Detect which cell encompasses the target text, then output its (x, y) center coordinate. 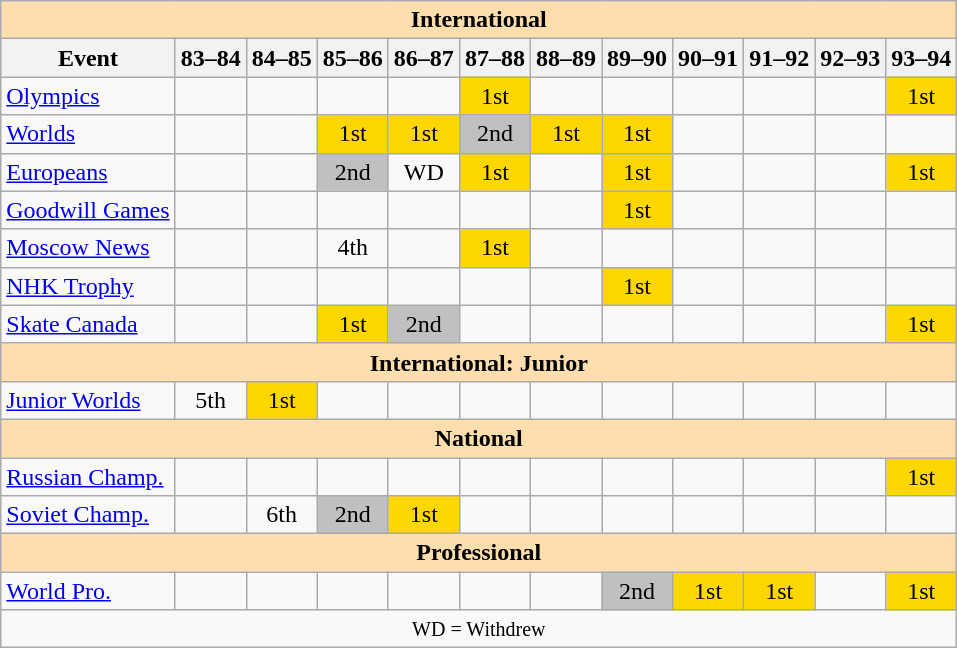
6th (282, 515)
Goodwill Games (88, 210)
90–91 (708, 58)
Soviet Champ. (88, 515)
World Pro. (88, 591)
International (479, 20)
Worlds (88, 134)
Moscow News (88, 248)
Event (88, 58)
91–92 (780, 58)
Russian Champ. (88, 477)
83–84 (210, 58)
Europeans (88, 172)
Olympics (88, 96)
WD (424, 172)
Skate Canada (88, 324)
Professional (479, 553)
86–87 (424, 58)
87–88 (494, 58)
89–90 (638, 58)
88–89 (566, 58)
WD = Withdrew (479, 629)
Junior Worlds (88, 400)
National (479, 438)
93–94 (922, 58)
85–86 (352, 58)
NHK Trophy (88, 286)
International: Junior (479, 362)
84–85 (282, 58)
5th (210, 400)
92–93 (850, 58)
4th (352, 248)
